Provide the [x, y] coordinate of the cell's center where the given text is located.  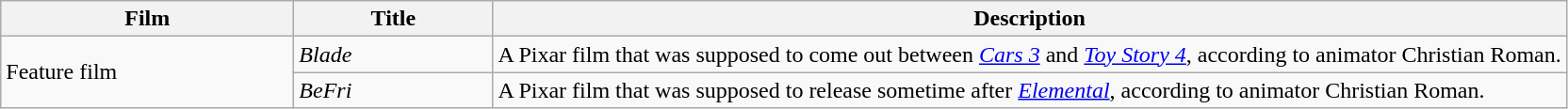
Feature film [147, 72]
A Pixar film that was supposed to release sometime after Elemental, according to animator Christian Roman. [1029, 90]
A Pixar film that was supposed to come out between Cars 3 and Toy Story 4, according to animator Christian Roman. [1029, 54]
Title [394, 19]
Description [1029, 19]
BeFri [394, 90]
Film [147, 19]
Blade [394, 54]
